Search for the cell housing the specified text and yield its [x, y] center coordinate. 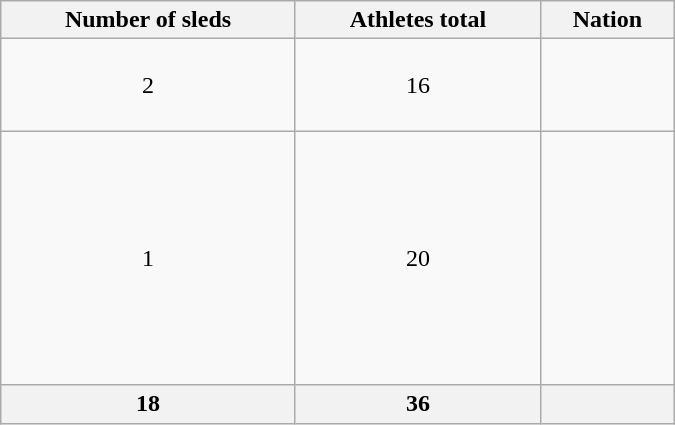
18 [148, 404]
2 [148, 85]
Number of sleds [148, 20]
Nation [608, 20]
1 [148, 258]
Athletes total [418, 20]
16 [418, 85]
20 [418, 258]
36 [418, 404]
